Determine the (x, y) coordinate at the center of the cell enclosing the given text.  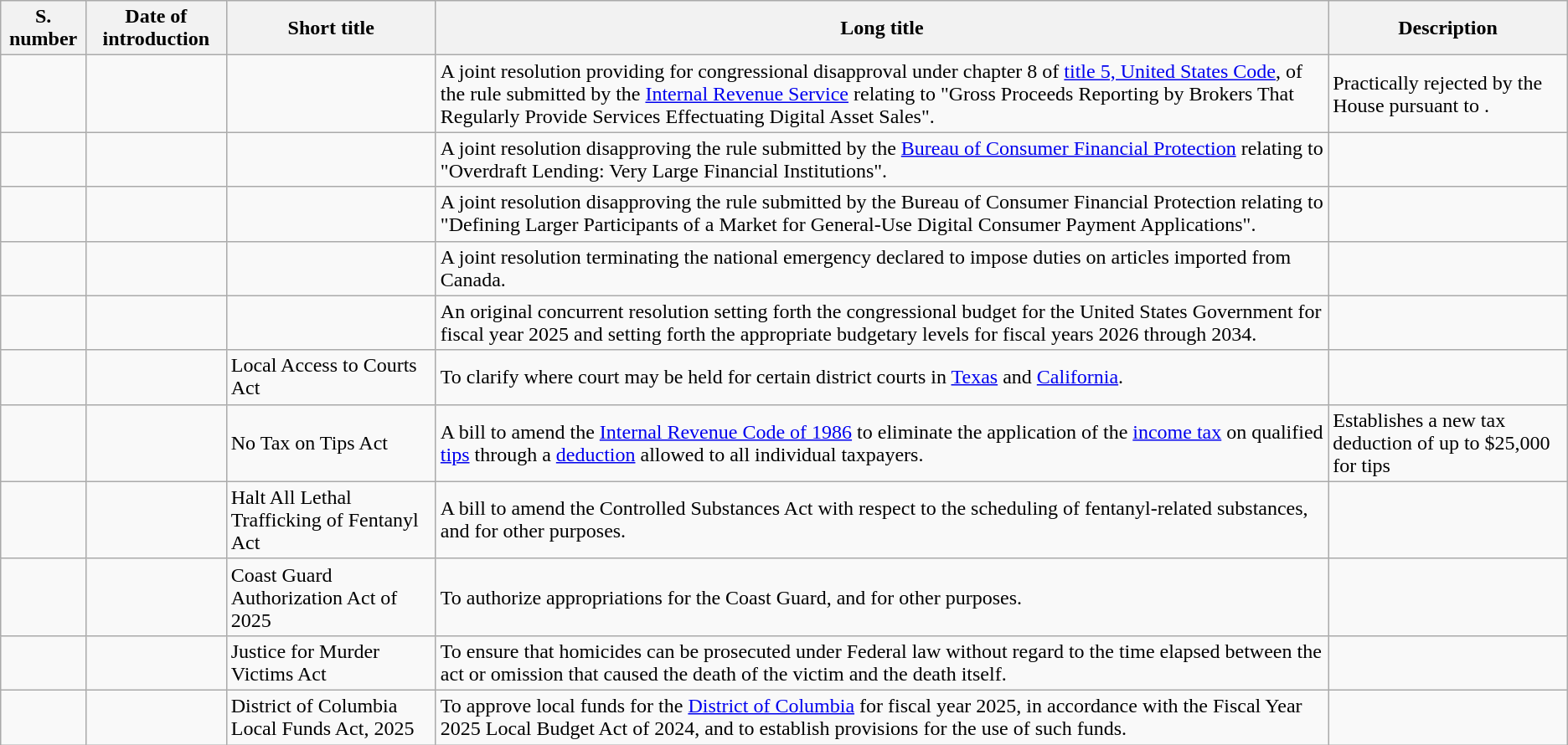
Halt All Lethal Trafficking of Fentanyl Act (331, 520)
Long title (881, 28)
To authorize appropriations for the Coast Guard, and for other purposes. (881, 597)
Coast Guard Authorization Act of 2025 (331, 597)
Description (1448, 28)
Practically rejected by the House pursuant to . (1448, 94)
S. number (44, 28)
Establishes a new tax deduction of up to $25,000 for tips (1448, 443)
Short title (331, 28)
To clarify where court may be held for certain district courts in Texas and California. (881, 377)
No Tax on Tips Act (331, 443)
Date of introduction (156, 28)
A joint resolution terminating the national emergency declared to impose duties on articles imported from Canada. (881, 268)
Justice for Murder Victims Act (331, 663)
A bill to amend the Controlled Substances Act with respect to the scheduling of fentanyl-related substances, and for other purposes. (881, 520)
Local Access to Courts Act (331, 377)
District of Columbia Local Funds Act, 2025 (331, 717)
